Return the (X, Y) coordinate for the center point of the cell that contains the specified text.  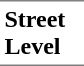
Street Level (42, 33)
